For the text-containing cell, return its midpoint in (x, y) coordinate format. 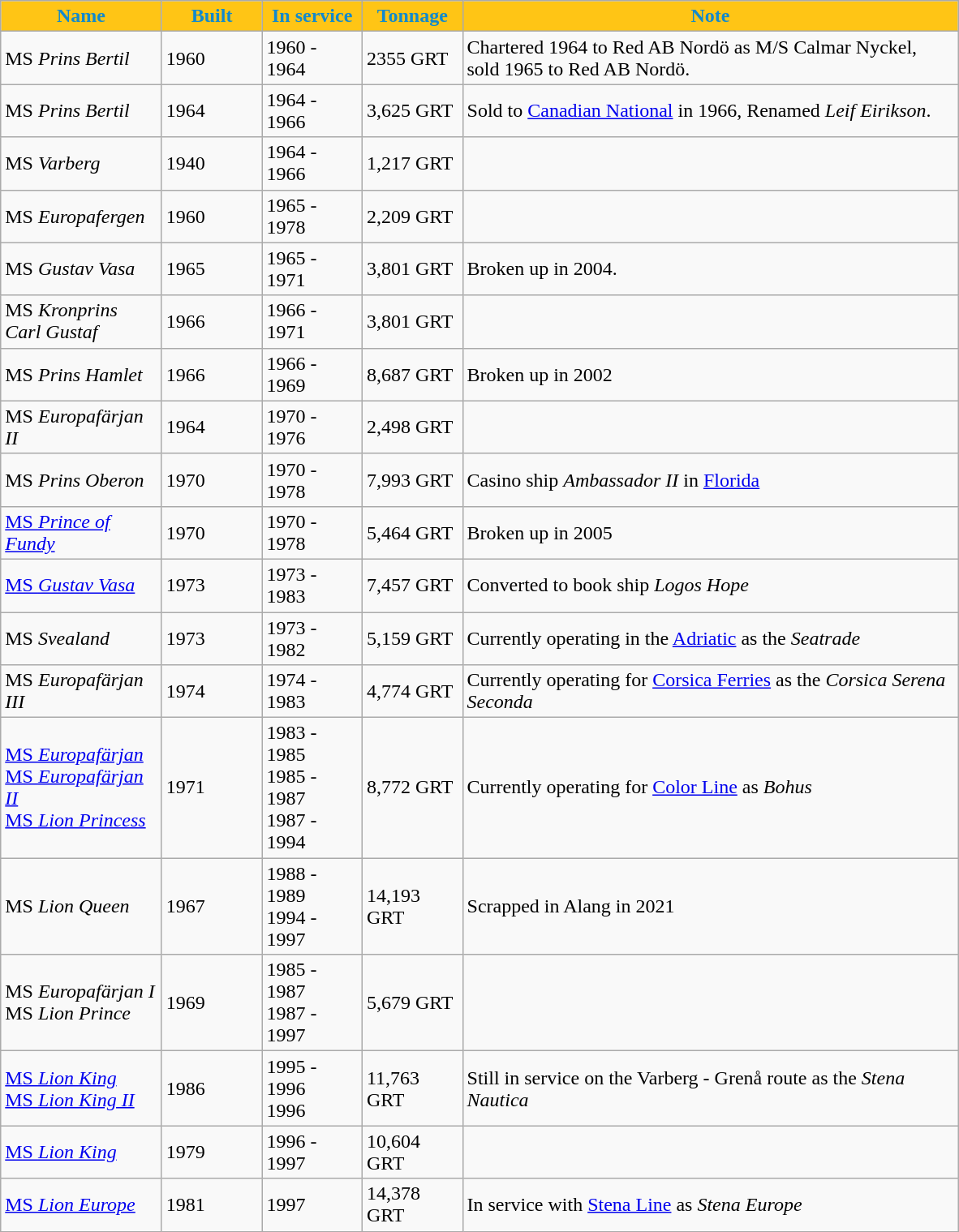
Casino ship Ambassador II in Florida (711, 480)
MS Europafergen (81, 216)
1995 - 19961996 (312, 1088)
Broken up in 2002 (711, 375)
1981 (212, 1205)
Built (212, 16)
Converted to book ship Logos Hope (711, 586)
Still in service on the Varberg - Grenå route as the Stena Nautica (711, 1088)
Name (81, 16)
Scrapped in Alang in 2021 (711, 907)
1986 (212, 1088)
Note (711, 16)
14,378 GRT (412, 1205)
1997 (312, 1205)
2,498 GRT (412, 427)
In service with Stena Line as Stena Europe (711, 1205)
1970 - 1976 (312, 427)
1965 - 1971 (312, 269)
3,625 GRT (412, 110)
1971 (212, 788)
1974 (212, 691)
MS Kronprins Carl Gustaf (81, 321)
1960 - 1964 (312, 58)
Currently operating for Color Line as Bohus (711, 788)
1965 (212, 269)
Sold to Canadian National in 1966, Renamed Leif Eirikson. (711, 110)
MS Europafärjan II (81, 427)
1985 - 19871987 - 1997 (312, 1002)
1974 - 1983 (312, 691)
1996 - 1997 (312, 1152)
7,457 GRT (412, 586)
1988 - 19891994 - 1997 (312, 907)
1973 - 1982 (312, 637)
Broken up in 2005 (711, 532)
8,687 GRT (412, 375)
MS Europafärjan III (81, 691)
1965 - 1978 (312, 216)
MS Prins Oberon (81, 480)
7,993 GRT (412, 480)
11,763 GRT (412, 1088)
1940 (212, 164)
MS EuropafärjanMS Europafärjan IIMS Lion Princess (81, 788)
5,159 GRT (412, 637)
MS Prince of Fundy (81, 532)
Tonnage (412, 16)
8,772 GRT (412, 788)
1,217 GRT (412, 164)
1979 (212, 1152)
MS Lion Europe (81, 1205)
5,679 GRT (412, 1002)
2355 GRT (412, 58)
Chartered 1964 to Red AB Nordö as M/S Calmar Nyckel, sold 1965 to Red AB Nordö. (711, 58)
14,193 GRT (412, 907)
MS Lion KingMS Lion King II (81, 1088)
MS Svealand (81, 637)
MS Prins Hamlet (81, 375)
10,604 GRT (412, 1152)
5,464 GRT (412, 532)
1966 - 1969 (312, 375)
1969 (212, 1002)
2,209 GRT (412, 216)
1967 (212, 907)
MS Varberg (81, 164)
Broken up in 2004. (711, 269)
MS Lion Queen (81, 907)
Currently operating for Corsica Ferries as the Corsica Serena Seconda (711, 691)
In service (312, 16)
1966 - 1971 (312, 321)
MS Lion King (81, 1152)
4,774 GRT (412, 691)
1973 - 1983 (312, 586)
Currently operating in the Adriatic as the Seatrade (711, 637)
MS Europafärjan IMS Lion Prince (81, 1002)
1983 - 19851985 - 19871987 - 1994 (312, 788)
